Detect which cell encompasses the target text, then output its (X, Y) center coordinate. 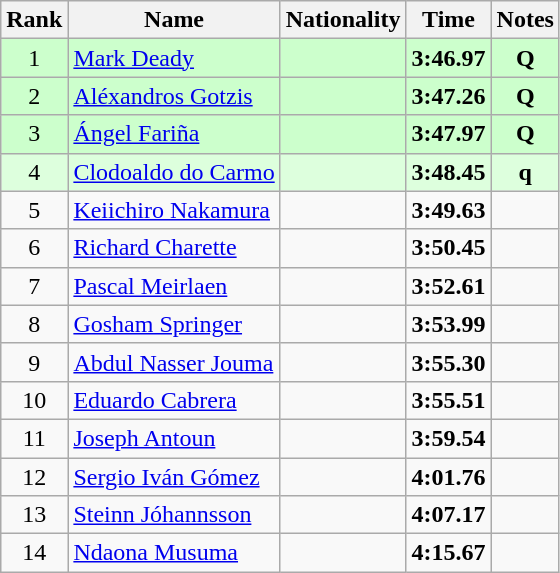
Steinn Jóhannsson (174, 515)
3:55.51 (448, 400)
Keiichiro Nakamura (174, 210)
Ángel Fariña (174, 134)
8 (34, 324)
Aléxandros Gotzis (174, 96)
4 (34, 172)
11 (34, 438)
4:01.76 (448, 477)
Ndaona Musuma (174, 553)
Abdul Nasser Jouma (174, 362)
Clodoaldo do Carmo (174, 172)
Nationality (343, 20)
Notes (525, 20)
Rank (34, 20)
q (525, 172)
5 (34, 210)
Gosham Springer (174, 324)
10 (34, 400)
1 (34, 58)
3:53.99 (448, 324)
3:59.54 (448, 438)
Name (174, 20)
4:07.17 (448, 515)
3:46.97 (448, 58)
3:48.45 (448, 172)
9 (34, 362)
12 (34, 477)
7 (34, 286)
Time (448, 20)
2 (34, 96)
3 (34, 134)
Pascal Meirlaen (174, 286)
Sergio Iván Gómez (174, 477)
3:49.63 (448, 210)
6 (34, 248)
13 (34, 515)
3:52.61 (448, 286)
Eduardo Cabrera (174, 400)
3:47.97 (448, 134)
14 (34, 553)
Richard Charette (174, 248)
3:55.30 (448, 362)
3:50.45 (448, 248)
4:15.67 (448, 553)
Joseph Antoun (174, 438)
Mark Deady (174, 58)
3:47.26 (448, 96)
